Pinpoint the cell where the given text exists, returning its [x, y] midpoint coordinate. 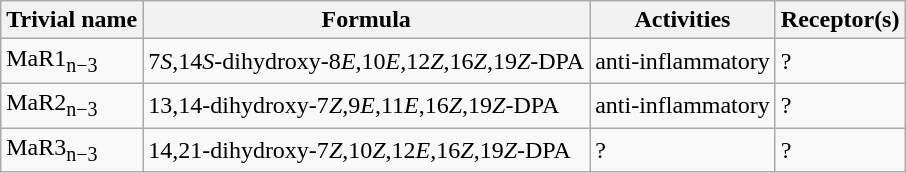
13,14-dihydroxy-7Z,9E,11E,16Z,19Z-DPA [366, 105]
Receptor(s) [840, 20]
7S,14S-dihydroxy-8E,10E,12Z,16Z,19Z-DPA [366, 61]
MaR2n−3 [72, 105]
Trivial name [72, 20]
Formula [366, 20]
MaR3n−3 [72, 150]
MaR1n−3 [72, 61]
Activities [683, 20]
14,21-dihydroxy-7Z,10Z,12E,16Z,19Z-DPA [366, 150]
